Pinpoint the cell where the given text exists, returning its (X, Y) midpoint coordinate. 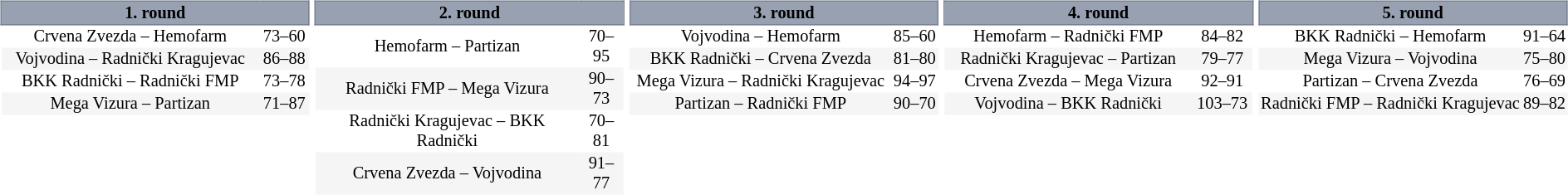
BKK Radnički – Crvena Zvezda (761, 60)
90–70 (914, 105)
1. round (154, 12)
92–91 (1223, 81)
73–78 (284, 81)
Crvena Zvezda – Mega Vizura (1068, 81)
70–95 (601, 46)
Vojvodina – Hemofarm (761, 37)
Partizan – Radnički FMP (761, 105)
103–73 (1223, 105)
Crvena Zvezda – Vojvodina (447, 174)
75–80 (1544, 60)
73–60 (284, 37)
Crvena Zvezda – Hemofarm (130, 37)
Radnički Kragujevac – Partizan (1068, 60)
Vojvodina – BKK Radnički (1068, 105)
Hemofarm – Partizan (447, 46)
89–82 (1544, 105)
5. round (1414, 12)
Mega Vizura – Radnički Kragujevac (761, 81)
79–77 (1223, 60)
Partizan – Crvena Zvezda (1390, 81)
2. round (470, 12)
4. round (1098, 12)
85–60 (914, 37)
Vojvodina – Radnički Kragujevac (130, 60)
Mega Vizura – Vojvodina (1390, 60)
91–77 (601, 174)
3. round (784, 12)
Radnički FMP – Mega Vizura (447, 90)
94–97 (914, 81)
70–81 (601, 131)
Radnički Kragujevac – BKK Radnički (447, 131)
91–64 (1544, 37)
81–80 (914, 60)
90–73 (601, 90)
76–69 (1544, 81)
Hemofarm – Radnički FMP (1068, 37)
86–88 (284, 60)
71–87 (284, 105)
Mega Vizura – Partizan (130, 105)
BKK Radnički – Radnički FMP (130, 81)
Radnički FMP – Radnički Kragujevac (1390, 105)
84–82 (1223, 37)
BKK Radnički – Hemofarm (1390, 37)
